Scan for the cell matching the given text and deliver its [X, Y] coordinate at center. 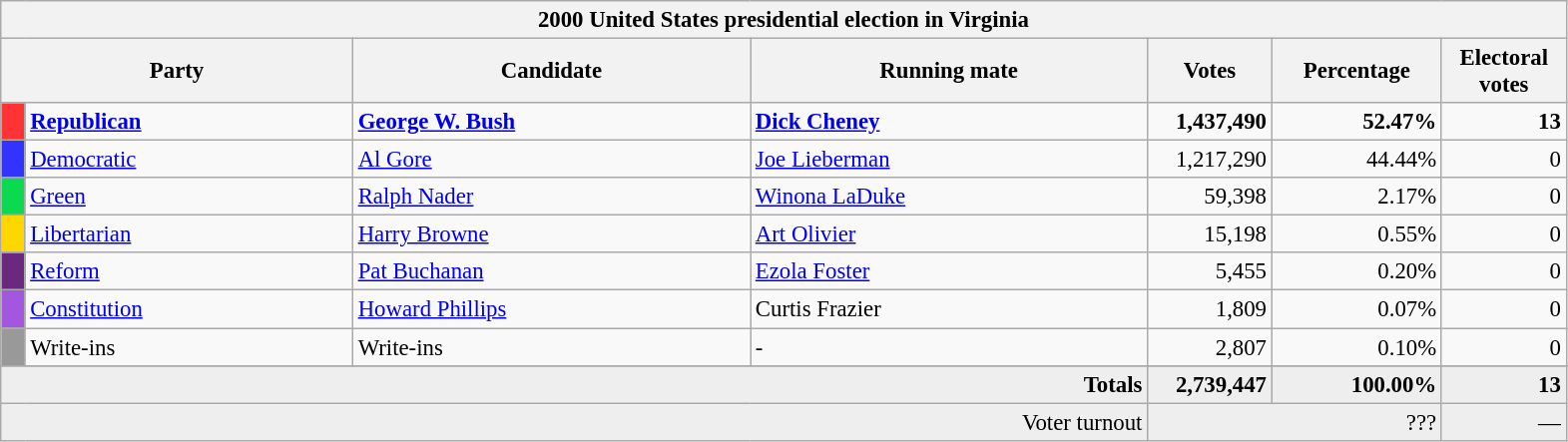
Constitution [189, 309]
44.44% [1356, 160]
Voter turnout [575, 422]
??? [1296, 422]
Joe Lieberman [949, 160]
Curtis Frazier [949, 309]
2.17% [1356, 197]
Votes [1210, 72]
0.20% [1356, 272]
1,437,490 [1210, 122]
Harry Browne [551, 234]
Candidate [551, 72]
Dick Cheney [949, 122]
Percentage [1356, 72]
Electoral votes [1503, 72]
2,739,447 [1210, 384]
2,807 [1210, 347]
15,198 [1210, 234]
Winona LaDuke [949, 197]
- [949, 347]
Pat Buchanan [551, 272]
Reform [189, 272]
1,809 [1210, 309]
Totals [575, 384]
Ezola Foster [949, 272]
100.00% [1356, 384]
0.55% [1356, 234]
Running mate [949, 72]
Howard Phillips [551, 309]
52.47% [1356, 122]
Democratic [189, 160]
George W. Bush [551, 122]
0.07% [1356, 309]
Republican [189, 122]
Green [189, 197]
1,217,290 [1210, 160]
Ralph Nader [551, 197]
59,398 [1210, 197]
Libertarian [189, 234]
Party [178, 72]
0.10% [1356, 347]
Art Olivier [949, 234]
— [1503, 422]
2000 United States presidential election in Virginia [784, 20]
Al Gore [551, 160]
5,455 [1210, 272]
